Detect which cell encompasses the target text, then output its (x, y) center coordinate. 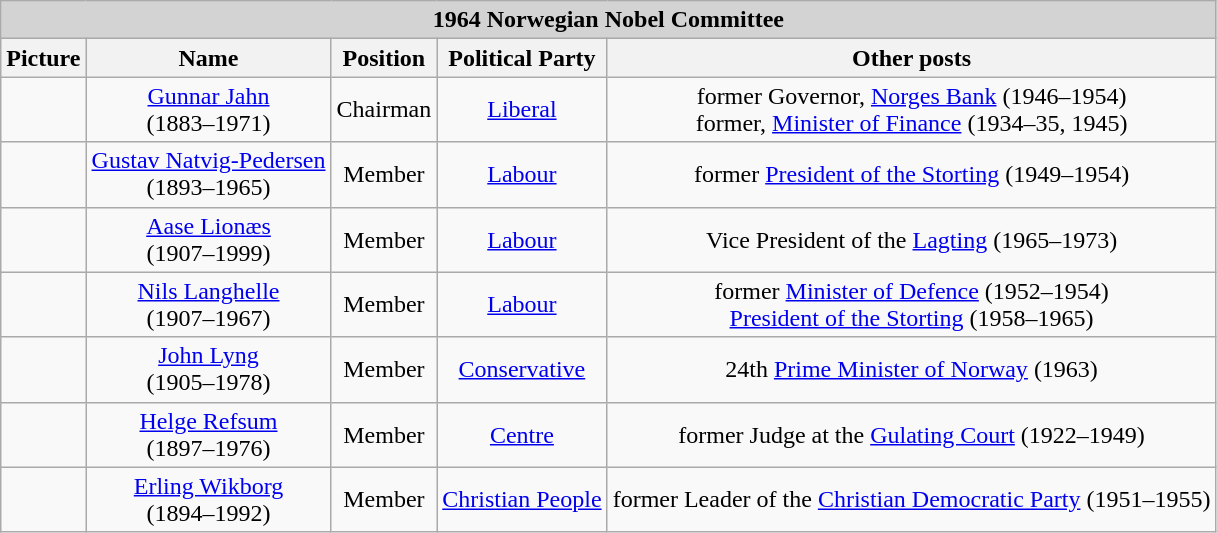
Conservative (522, 370)
Chairman (384, 110)
Christian People (522, 500)
Gunnar Jahn (1883–1971) (208, 110)
Nils Langhelle (1907–1967) (208, 304)
former President of the Storting (1949–1954) (912, 174)
Centre (522, 434)
Political Party (522, 58)
John Lyng (1905–1978) (208, 370)
Vice President of the Lagting (1965–1973) (912, 240)
Other posts (912, 58)
former Minister of Defence (1952–1954)President of the Storting (1958–1965) (912, 304)
Picture (44, 58)
Name (208, 58)
Gustav Natvig-Pedersen (1893–1965) (208, 174)
24th Prime Minister of Norway (1963) (912, 370)
Liberal (522, 110)
former Leader of the Christian Democratic Party (1951–1955) (912, 500)
Position (384, 58)
Helge Refsum (1897–1976) (208, 434)
former Governor, Norges Bank (1946–1954)former, Minister of Finance (1934–35, 1945) (912, 110)
former Judge at the Gulating Court (1922–1949) (912, 434)
1964 Norwegian Nobel Committee (608, 20)
Erling Wikborg (1894–1992) (208, 500)
Aase Lionæs (1907–1999) (208, 240)
